Search for the cell housing the specified text and yield its [x, y] center coordinate. 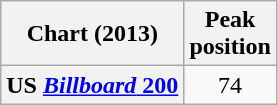
Peakposition [230, 34]
Chart (2013) [92, 34]
US Billboard 200 [92, 85]
74 [230, 85]
